Find where the given text appears and provide that cell's center as [x, y] coordinate. 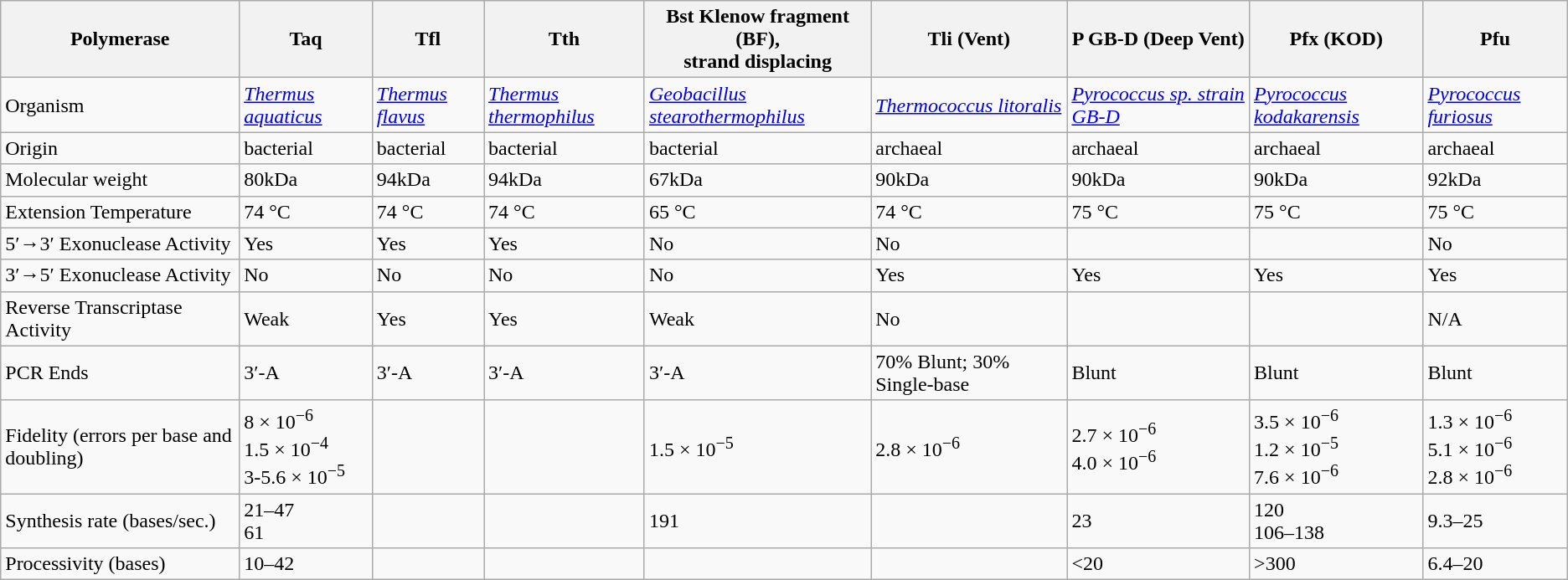
2.7 × 10−64.0 × 10−6 [1158, 447]
Processivity (bases) [121, 564]
Polymerase [121, 39]
5′→3′ Exonuclease Activity [121, 244]
Fidelity (errors per base and doubling) [121, 447]
Thermus aquaticus [307, 105]
P GB-D (Deep Vent) [1158, 39]
6.4–20 [1495, 564]
3′→5′ Exonuclease Activity [121, 275]
65 °C [757, 212]
23 [1158, 521]
Taq [307, 39]
70% Blunt; 30% Single-base [969, 373]
2.8 × 10−6 [969, 447]
Extension Temperature [121, 212]
1.3 × 10−65.1 × 10−62.8 × 10−6 [1495, 447]
Thermococcus litoralis [969, 105]
21–4761 [307, 521]
Pyrococcus kodakarensis [1337, 105]
Molecular weight [121, 180]
N/A [1495, 318]
PCR Ends [121, 373]
Pyrococcus sp. strain GB-D [1158, 105]
Pyrococcus furiosus [1495, 105]
Bst Klenow fragment (BF),strand displacing [757, 39]
67kDa [757, 180]
Tth [565, 39]
<20 [1158, 564]
3.5 × 10−61.2 × 10−57.6 × 10−6 [1337, 447]
120106–138 [1337, 521]
Geobacillus stearothermophilus [757, 105]
8 × 10−61.5 × 10−43-5.6 × 10−5 [307, 447]
Tfl [427, 39]
Organism [121, 105]
Origin [121, 148]
Thermus flavus [427, 105]
9.3–25 [1495, 521]
10–42 [307, 564]
Thermus thermophilus [565, 105]
Reverse Transcriptase Activity [121, 318]
1.5 × 10−5 [757, 447]
80kDa [307, 180]
191 [757, 521]
Pfx (KOD) [1337, 39]
Pfu [1495, 39]
92kDa [1495, 180]
>300 [1337, 564]
Tli (Vent) [969, 39]
Synthesis rate (bases/sec.) [121, 521]
